Scan for the cell matching the given text and deliver its (x, y) coordinate at center. 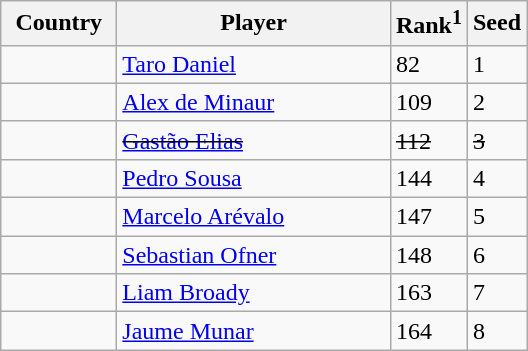
Liam Broady (254, 293)
5 (496, 217)
148 (428, 255)
109 (428, 102)
3 (496, 140)
Gastão Elias (254, 140)
1 (496, 64)
164 (428, 331)
Country (59, 24)
Sebastian Ofner (254, 255)
2 (496, 102)
Seed (496, 24)
4 (496, 178)
Taro Daniel (254, 64)
147 (428, 217)
8 (496, 331)
6 (496, 255)
Alex de Minaur (254, 102)
144 (428, 178)
Player (254, 24)
7 (496, 293)
112 (428, 140)
Pedro Sousa (254, 178)
Marcelo Arévalo (254, 217)
163 (428, 293)
Jaume Munar (254, 331)
82 (428, 64)
Rank1 (428, 24)
